Detect which cell encompasses the target text, then output its [x, y] center coordinate. 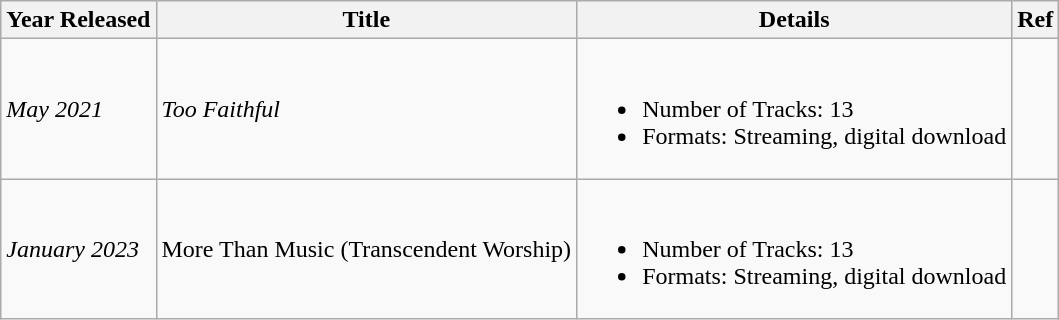
May 2021 [78, 109]
Title [366, 20]
Year Released [78, 20]
More Than Music (Transcendent Worship) [366, 249]
Ref [1036, 20]
Too Faithful [366, 109]
Details [794, 20]
January 2023 [78, 249]
